Detect which cell encompasses the target text, then output its [x, y] center coordinate. 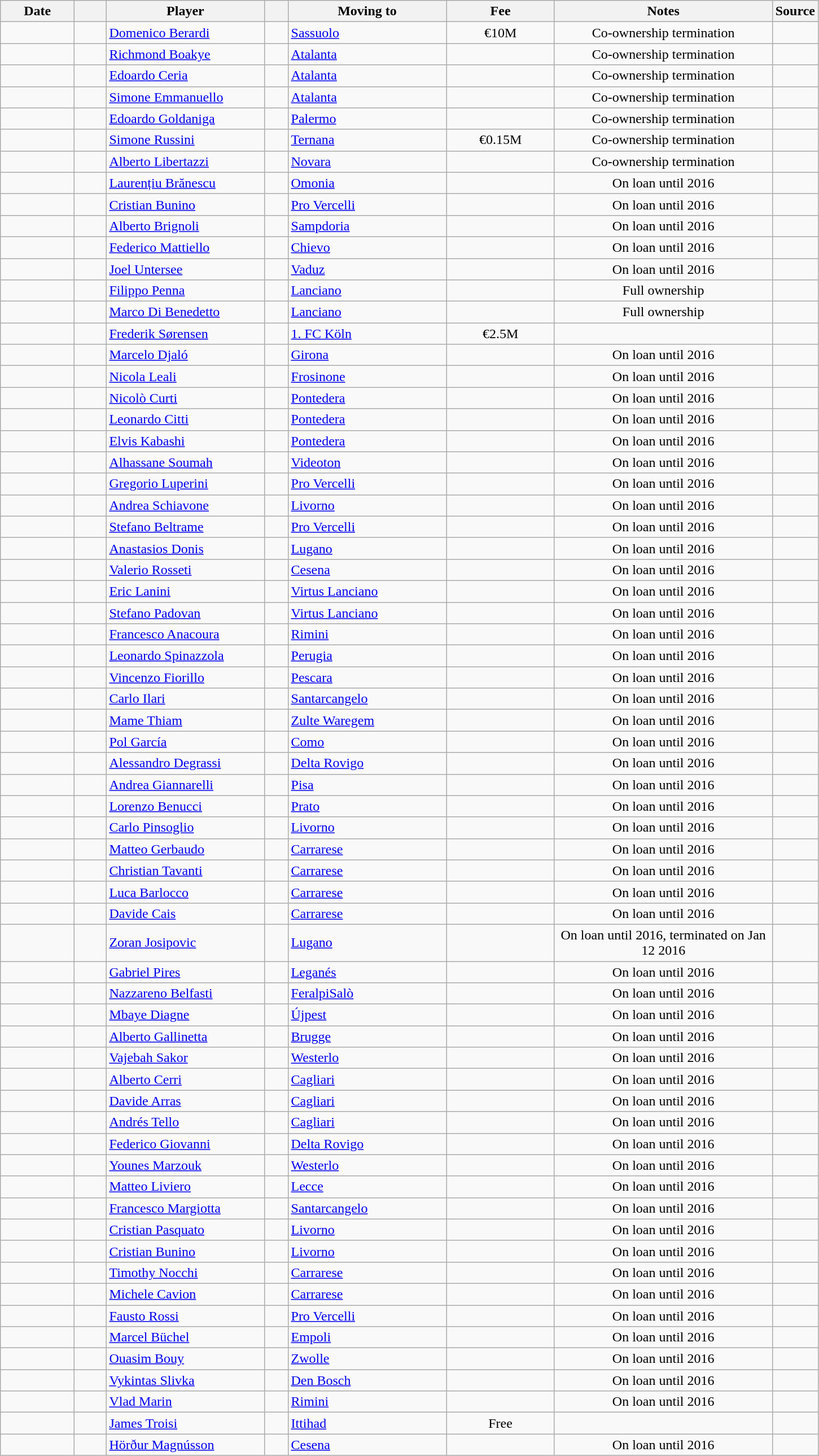
Frederik Sørensen [185, 334]
Davide Cais [185, 913]
Michele Cavion [185, 1294]
Richmond Boakye [185, 54]
Marco Di Benedetto [185, 312]
Player [185, 11]
Sampdoria [367, 226]
Vaduz [367, 269]
Leonardo Spinazzola [185, 656]
Chievo [367, 247]
Ternana [367, 140]
Alberto Brignoli [185, 226]
Nicolò Curti [185, 398]
Matteo Liviero [185, 1187]
Andrea Schiavone [185, 505]
Valerio Rosseti [185, 570]
Prato [367, 806]
Alhassane Soumah [185, 462]
Date [37, 11]
Zoran Josipovic [185, 943]
Notes [663, 11]
Alberto Cerri [185, 1079]
Leonardo Citti [185, 419]
Timothy Nocchi [185, 1273]
Marcel Büchel [185, 1337]
Federico Mattiello [185, 247]
Stefano Beltrame [185, 527]
Francesco Anacoura [185, 635]
Cristian Pasquato [185, 1230]
Alberto Libertazzi [185, 161]
Mame Thiam [185, 720]
Vlad Marin [185, 1402]
Younes Marzouk [185, 1165]
Christian Tavanti [185, 871]
Davide Arras [185, 1101]
Den Bosch [367, 1380]
Moving to [367, 11]
Újpest [367, 1015]
Lorenzo Benucci [185, 806]
Edoardo Ceria [185, 76]
Gabriel Pires [185, 972]
Ittihad [367, 1423]
Matteo Gerbaudo [185, 849]
Vincenzo Fiorillo [185, 677]
Filippo Penna [185, 291]
Lecce [367, 1187]
Joel Untersee [185, 269]
Alberto Gallinetta [185, 1037]
Elvis Kabashi [185, 441]
Marcelo Djaló [185, 355]
Edoardo Goldaniga [185, 119]
€0.15M [500, 140]
Carlo Ilari [185, 699]
Simone Russini [185, 140]
Nazzareno Belfasti [185, 994]
Luca Barlocco [185, 892]
Anastasios Donis [185, 548]
Federico Giovanni [185, 1144]
James Troisi [185, 1423]
€10M [500, 33]
Mbaye Diagne [185, 1015]
Laurențiu Brănescu [185, 183]
Nicola Leali [185, 377]
Pisa [367, 785]
Omonia [367, 183]
Empoli [367, 1337]
Pescara [367, 677]
Domenico Berardi [185, 33]
Andrés Tello [185, 1122]
Palermo [367, 119]
Source [795, 11]
Simone Emmanuello [185, 97]
Fee [500, 11]
Como [367, 742]
Francesco Margiotta [185, 1208]
Zwolle [367, 1359]
Leganés [367, 972]
Carlo Pinsoglio [185, 828]
1. FC Köln [367, 334]
Vykintas Slivka [185, 1380]
Ouasim Bouy [185, 1359]
Frosinone [367, 377]
FeralpiSalò [367, 994]
On loan until 2016, terminated on Jan 12 2016 [663, 943]
Zulte Waregem [367, 720]
Fausto Rossi [185, 1316]
Brugge [367, 1037]
€2.5M [500, 334]
Andrea Giannarelli [185, 785]
Stefano Padovan [185, 613]
Novara [367, 161]
Videoton [367, 462]
Pol García [185, 742]
Girona [367, 355]
Eric Lanini [185, 591]
Free [500, 1423]
Perugia [367, 656]
Sassuolo [367, 33]
Vajebah Sakor [185, 1058]
Gregorio Luperini [185, 484]
Alessandro Degrassi [185, 763]
Hörður Magnússon [185, 1445]
